Determine the [X, Y] coordinate at the center of the cell enclosing the given text.  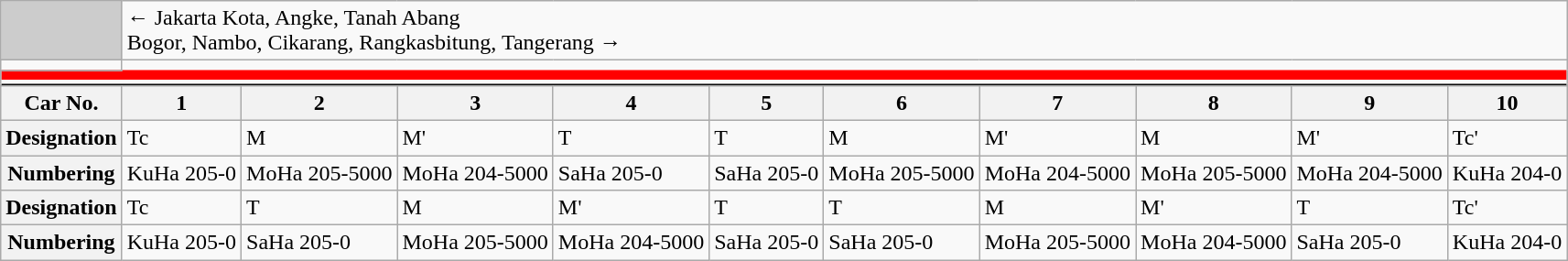
3 [475, 103]
8 [1214, 103]
6 [902, 103]
2 [319, 103]
10 [1507, 103]
7 [1057, 103]
5 [767, 103]
4 [631, 103]
1 [181, 103]
← Jakarta Kota, Angke, Tanah AbangBogor, Nambo, Cikarang, Rangkasbitung, Tangerang → [844, 31]
Car No. [61, 103]
9 [1369, 103]
